Identify which cell holds the provided text, then report its [x, y] central coordinate. 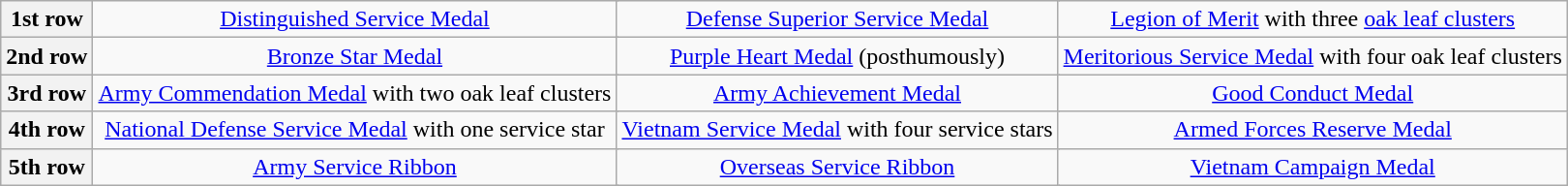
Army Commendation Medal with two oak leaf clusters [354, 93]
Defense Superior Service Medal [837, 19]
Overseas Service Ribbon [837, 167]
Purple Heart Medal (posthumously) [837, 56]
Legion of Merit with three oak leaf clusters [1312, 19]
4th row [46, 130]
1st row [46, 19]
3rd row [46, 93]
5th row [46, 167]
Good Conduct Medal [1312, 93]
Meritorious Service Medal with four oak leaf clusters [1312, 56]
Army Achievement Medal [837, 93]
Army Service Ribbon [354, 167]
Armed Forces Reserve Medal [1312, 130]
2nd row [46, 56]
Vietnam Service Medal with four service stars [837, 130]
Bronze Star Medal [354, 56]
Vietnam Campaign Medal [1312, 167]
National Defense Service Medal with one service star [354, 130]
Distinguished Service Medal [354, 19]
